Scan for the cell matching the given text and deliver its (x, y) coordinate at center. 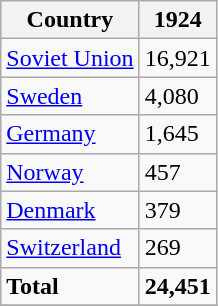
457 (178, 172)
379 (178, 210)
1924 (178, 20)
Switzerland (70, 248)
1,645 (178, 134)
24,451 (178, 286)
269 (178, 248)
Denmark (70, 210)
Soviet Union (70, 58)
16,921 (178, 58)
4,080 (178, 96)
Sweden (70, 96)
Total (70, 286)
Norway (70, 172)
Country (70, 20)
Germany (70, 134)
